Determine the [X, Y] coordinate at the center of the cell enclosing the given text.  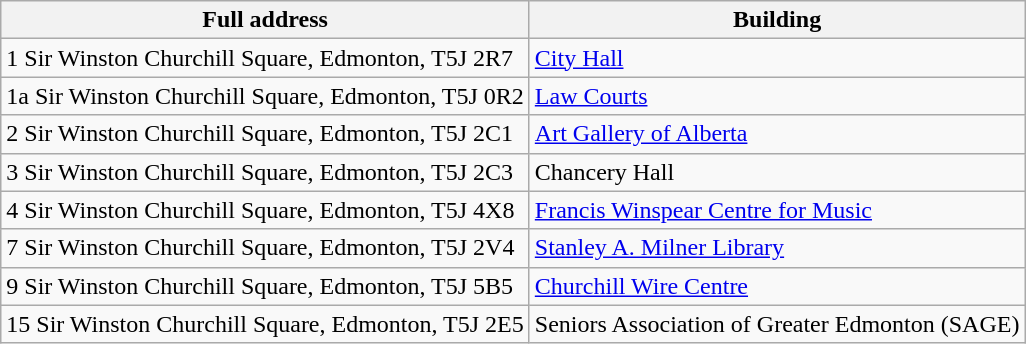
7 Sir Winston Churchill Square, Edmonton, T5J 2V4 [266, 248]
2 Sir Winston Churchill Square, Edmonton, T5J 2C1 [266, 134]
Stanley A. Milner Library [777, 248]
1a Sir Winston Churchill Square, Edmonton, T5J 0R2 [266, 96]
Seniors Association of Greater Edmonton (SAGE) [777, 324]
Building [777, 20]
City Hall [777, 58]
Francis Winspear Centre for Music [777, 210]
4 Sir Winston Churchill Square, Edmonton, T5J 4X8 [266, 210]
Law Courts [777, 96]
Churchill Wire Centre [777, 286]
Art Gallery of Alberta [777, 134]
Chancery Hall [777, 172]
15 Sir Winston Churchill Square, Edmonton, T5J 2E5 [266, 324]
1 Sir Winston Churchill Square, Edmonton, T5J 2R7 [266, 58]
Full address [266, 20]
9 Sir Winston Churchill Square, Edmonton, T5J 5B5 [266, 286]
3 Sir Winston Churchill Square, Edmonton, T5J 2C3 [266, 172]
